Extract the (X, Y) coordinate from the center of the cell holding the provided text.  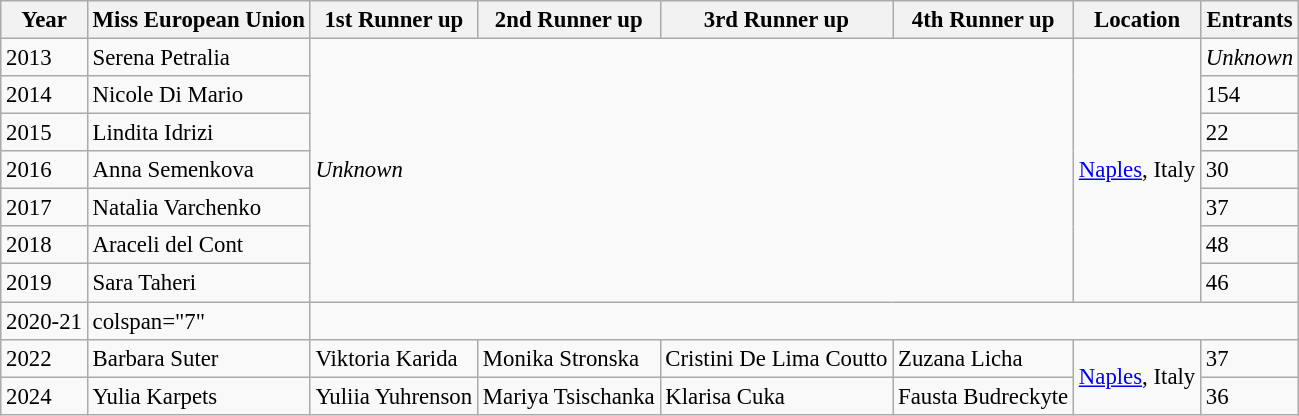
Lindita Idrizi (198, 133)
Serena Petralia (198, 58)
2017 (44, 208)
3rd Runner up (776, 20)
2014 (44, 95)
Year (44, 20)
Natalia Varchenko (198, 208)
2022 (44, 358)
Yuliia Yuhrenson (394, 396)
46 (1250, 283)
Viktoria Karida (394, 358)
Miss European Union (198, 20)
Yulia Karpets (198, 396)
2013 (44, 58)
2019 (44, 283)
2016 (44, 170)
Nicole Di Mario (198, 95)
2nd Runner up (568, 20)
Sara Taheri (198, 283)
2015 (44, 133)
Monika Stronska (568, 358)
Klarisa Cuka (776, 396)
Cristini De Lima Coutto (776, 358)
Zuzana Licha (984, 358)
Anna Semenkova (198, 170)
30 (1250, 170)
2024 (44, 396)
48 (1250, 245)
22 (1250, 133)
4th Runner up (984, 20)
Location (1138, 20)
Entrants (1250, 20)
Araceli del Cont (198, 245)
36 (1250, 396)
1st Runner up (394, 20)
colspan="7" (198, 321)
Barbara Suter (198, 358)
Mariya Tsischanka (568, 396)
154 (1250, 95)
2020-21 (44, 321)
2018 (44, 245)
Fausta Budreckyte (984, 396)
